Pinpoint the cell where the given text exists, returning its (X, Y) midpoint coordinate. 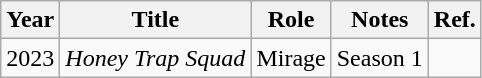
Role (291, 20)
Season 1 (380, 58)
2023 (30, 58)
Mirage (291, 58)
Ref. (454, 20)
Title (156, 20)
Notes (380, 20)
Year (30, 20)
Honey Trap Squad (156, 58)
